Extract the (X, Y) coordinate from the center of the cell holding the provided text.  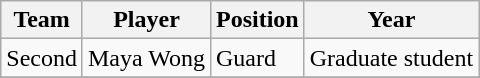
Second (42, 58)
Maya Wong (146, 58)
Player (146, 20)
Guard (257, 58)
Year (391, 20)
Graduate student (391, 58)
Position (257, 20)
Team (42, 20)
